Provide the [X, Y] coordinate of the cell's center where the given text is located.  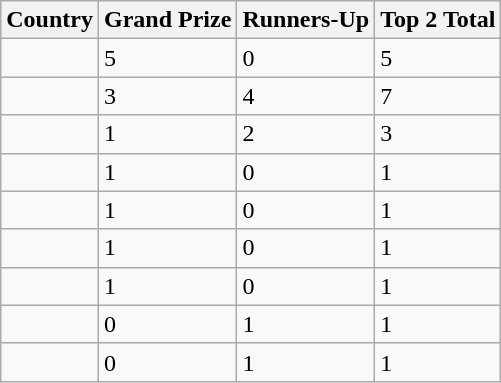
Top 2 Total [438, 20]
7 [438, 96]
4 [306, 96]
Grand Prize [167, 20]
Runners-Up [306, 20]
Country [50, 20]
2 [306, 134]
